Capture the cell that displays the provided text and extract its [x, y] central coordinate. 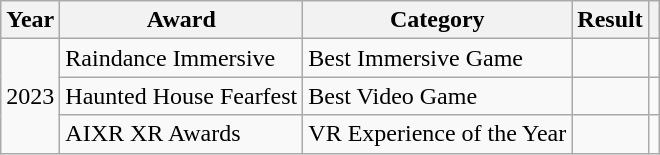
Best Video Game [438, 96]
Raindance Immersive [182, 58]
VR Experience of the Year [438, 134]
Best Immersive Game [438, 58]
Result [610, 20]
Haunted House Fearfest [182, 96]
Category [438, 20]
Award [182, 20]
Year [30, 20]
2023 [30, 96]
AIXR XR Awards [182, 134]
